Determine the [x, y] coordinate at the center of the cell enclosing the given text.  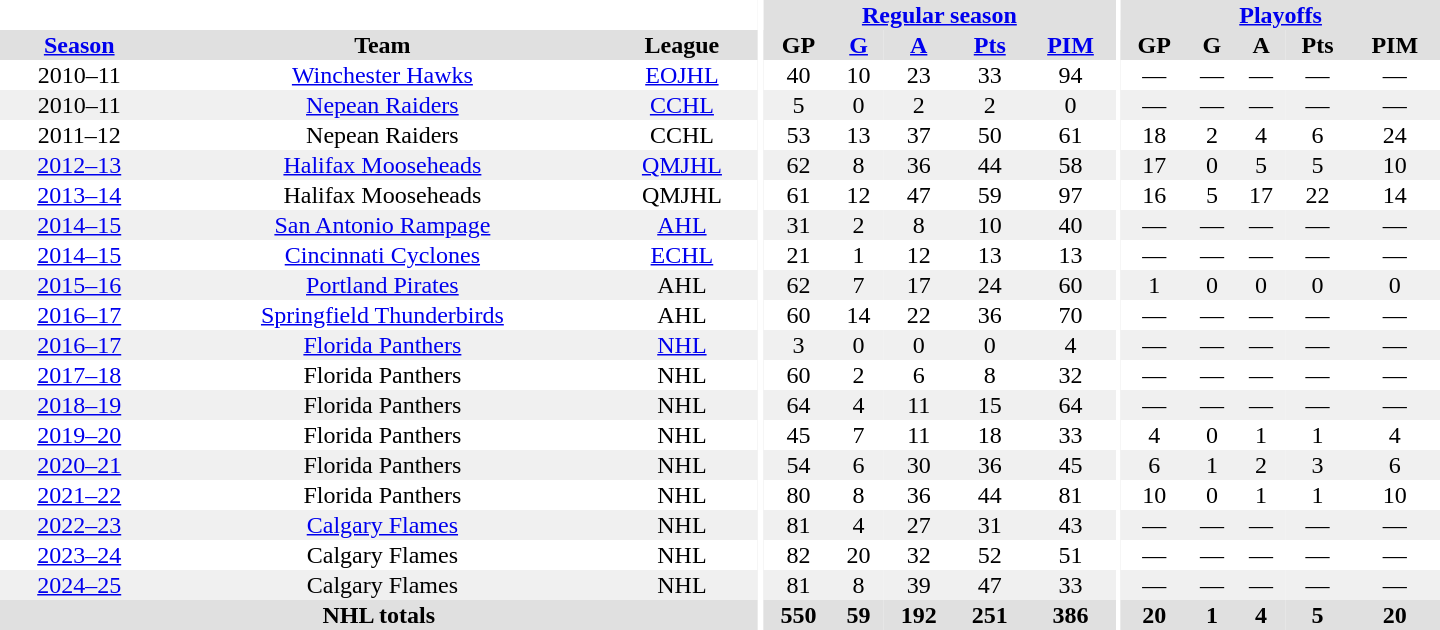
386 [1070, 615]
EOJHL [682, 75]
2020–21 [79, 465]
15 [990, 405]
51 [1070, 555]
2013–14 [79, 195]
70 [1070, 315]
54 [798, 465]
2012–13 [79, 165]
2024–25 [79, 585]
97 [1070, 195]
37 [918, 135]
2011–12 [79, 135]
94 [1070, 75]
27 [918, 525]
43 [1070, 525]
Portland Pirates [382, 285]
Season [79, 45]
2021–22 [79, 495]
2017–18 [79, 375]
Playoffs [1280, 15]
53 [798, 135]
Regular season [940, 15]
21 [798, 255]
ECHL [682, 255]
Cincinnati Cyclones [382, 255]
2018–19 [79, 405]
39 [918, 585]
Springfield Thunderbirds [382, 315]
NHL totals [379, 615]
Winchester Hawks [382, 75]
52 [990, 555]
23 [918, 75]
192 [918, 615]
16 [1154, 195]
2019–20 [79, 435]
30 [918, 465]
2022–23 [79, 525]
50 [990, 135]
2023–24 [79, 555]
League [682, 45]
58 [1070, 165]
251 [990, 615]
550 [798, 615]
Team [382, 45]
San Antonio Rampage [382, 225]
82 [798, 555]
80 [798, 495]
2015–16 [79, 285]
